Capture the cell that displays the provided text and extract its [X, Y] central coordinate. 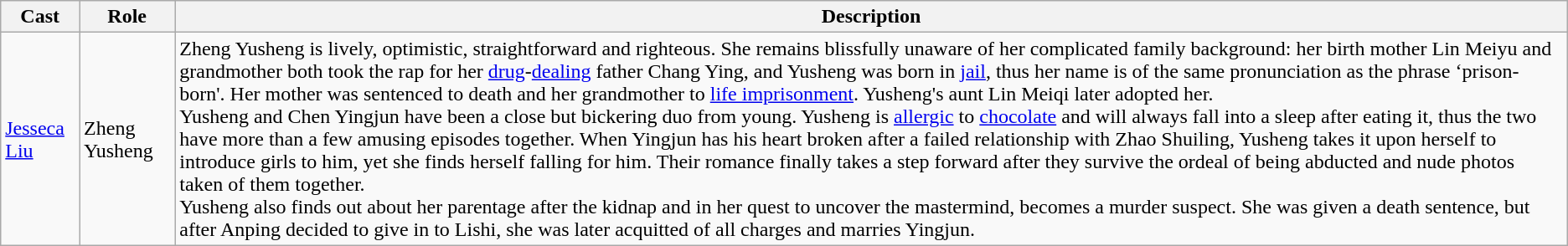
Cast [40, 17]
Jesseca Liu [40, 139]
Description [871, 17]
Zheng Yusheng [127, 139]
Role [127, 17]
